Search for the cell housing the specified text and yield its [x, y] center coordinate. 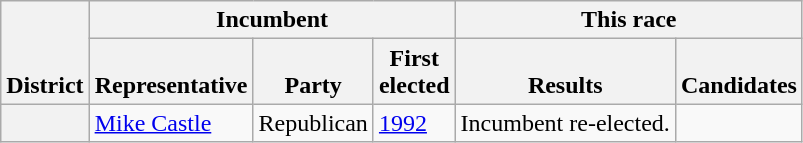
Representative [171, 72]
Republican [313, 123]
District [45, 52]
Candidates [738, 72]
Incumbent [272, 20]
Results [565, 72]
Incumbent re-elected. [565, 123]
This race [628, 20]
1992 [414, 123]
Mike Castle [171, 123]
Party [313, 72]
Firstelected [414, 72]
